From the cell containing the given text, extract its center point as (X, Y) coordinate. 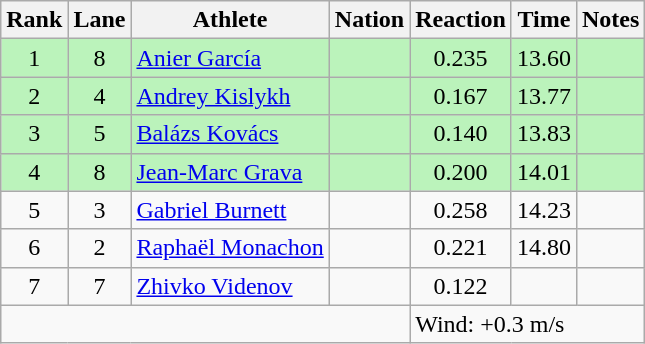
Rank (34, 20)
Athlete (230, 20)
14.80 (544, 248)
Jean-Marc Grava (230, 172)
6 (34, 248)
Gabriel Burnett (230, 210)
Raphaël Monachon (230, 248)
0.235 (461, 58)
13.60 (544, 58)
13.83 (544, 134)
Notes (610, 20)
Zhivko Videnov (230, 286)
0.258 (461, 210)
14.23 (544, 210)
Nation (369, 20)
Wind: +0.3 m/s (528, 324)
Andrey Kislykh (230, 96)
13.77 (544, 96)
0.122 (461, 286)
Time (544, 20)
Balázs Kovács (230, 134)
Lane (100, 20)
0.140 (461, 134)
1 (34, 58)
14.01 (544, 172)
Reaction (461, 20)
Anier García (230, 58)
0.200 (461, 172)
0.221 (461, 248)
0.167 (461, 96)
